Locate the cell with the specified text and output its [x, y] center coordinate. 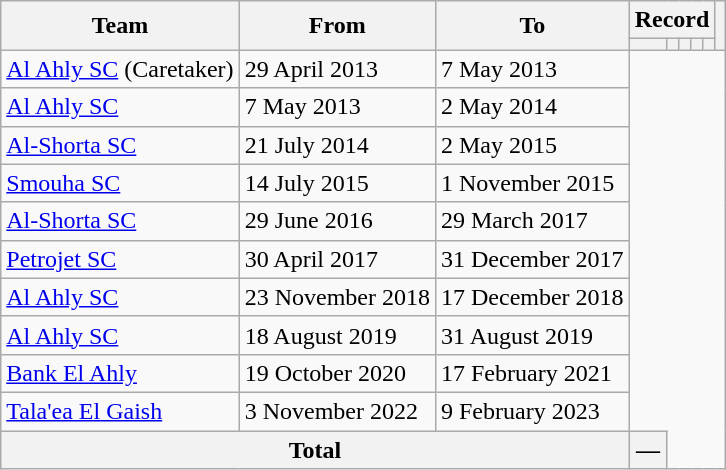
Tala'ea El Gaish [120, 411]
30 April 2017 [337, 259]
Petrojet SC [120, 259]
31 August 2019 [532, 335]
23 November 2018 [337, 297]
29 June 2016 [337, 221]
To [532, 26]
Record [672, 20]
Team [120, 26]
17 December 2018 [532, 297]
19 October 2020 [337, 373]
29 March 2017 [532, 221]
21 July 2014 [337, 145]
Bank El Ahly [120, 373]
18 August 2019 [337, 335]
31 December 2017 [532, 259]
2 May 2014 [532, 107]
14 July 2015 [337, 183]
2 May 2015 [532, 145]
9 February 2023 [532, 411]
3 November 2022 [337, 411]
From [337, 26]
Al Ahly SC (Caretaker) [120, 69]
1 November 2015 [532, 183]
— [648, 449]
Total [315, 449]
29 April 2013 [337, 69]
17 February 2021 [532, 373]
Smouha SC [120, 183]
